Locate the cell with the specified text and output its [X, Y] center coordinate. 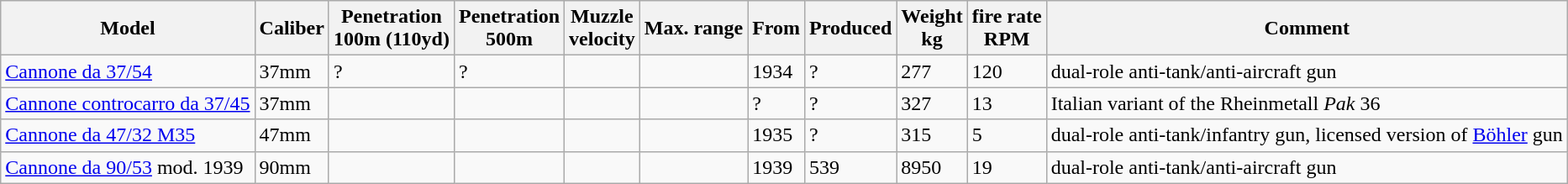
Max. range [693, 29]
19 [1007, 167]
1934 [776, 71]
Cannone da 37/54 [128, 71]
1939 [776, 167]
315 [932, 135]
5 [1007, 135]
Weightkg [932, 29]
327 [932, 103]
1935 [776, 135]
Penetration100m (110yd) [392, 29]
Penetration500m [509, 29]
13 [1007, 103]
90mm [292, 167]
8950 [932, 167]
277 [932, 71]
47mm [292, 135]
dual-role anti-tank/infantry gun, licensed version of Böhler gun [1307, 135]
From [776, 29]
fire rate RPM [1007, 29]
Caliber [292, 29]
Italian variant of the Rheinmetall Pak 36 [1307, 103]
539 [850, 167]
Muzzlevelocity [602, 29]
Produced [850, 29]
Cannone controcarro da 37/45 [128, 103]
Model [128, 29]
Cannone da 90/53 mod. 1939 [128, 167]
Comment [1307, 29]
Cannone da 47/32 M35 [128, 135]
120 [1007, 71]
